From the cell containing the given text, extract its center point as (x, y) coordinate. 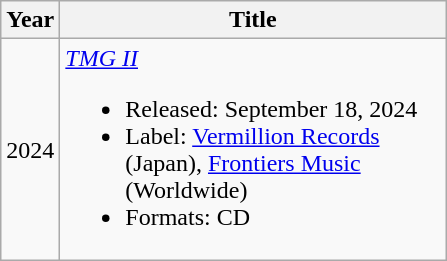
Title (253, 20)
TMG IIReleased: September 18, 2024Label: Vermillion Records (Japan), Frontiers Music (Worldwide)Formats: CD (253, 150)
2024 (30, 150)
Year (30, 20)
